Search for the cell housing the specified text and yield its [X, Y] center coordinate. 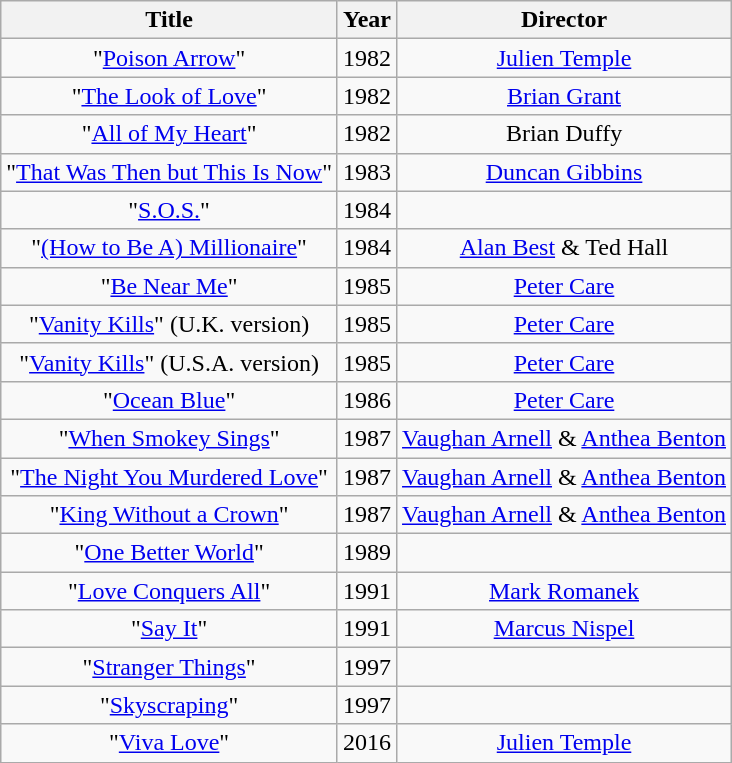
"Poison Arrow" [170, 58]
"Skyscraping" [170, 705]
"All of My Heart" [170, 134]
"Viva Love" [170, 743]
"Say It" [170, 629]
Title [170, 20]
Duncan Gibbins [564, 172]
"Ocean Blue" [170, 400]
"That Was Then but This Is Now" [170, 172]
"When Smokey Sings" [170, 438]
"Vanity Kills" (U.K. version) [170, 324]
Director [564, 20]
"King Without a Crown" [170, 515]
"Stranger Things" [170, 667]
1986 [366, 400]
1989 [366, 553]
Brian Grant [564, 96]
"(How to Be A) Millionaire" [170, 248]
"Vanity Kills" (U.S.A. version) [170, 362]
"Love Conquers All" [170, 591]
1983 [366, 172]
Marcus Nispel [564, 629]
"S.O.S." [170, 210]
"Be Near Me" [170, 286]
"The Night You Murdered Love" [170, 477]
Alan Best & Ted Hall [564, 248]
"The Look of Love" [170, 96]
Year [366, 20]
Mark Romanek [564, 591]
2016 [366, 743]
"One Better World" [170, 553]
Brian Duffy [564, 134]
